Output the [X, Y] coordinate of the center of the cell containing the given text.  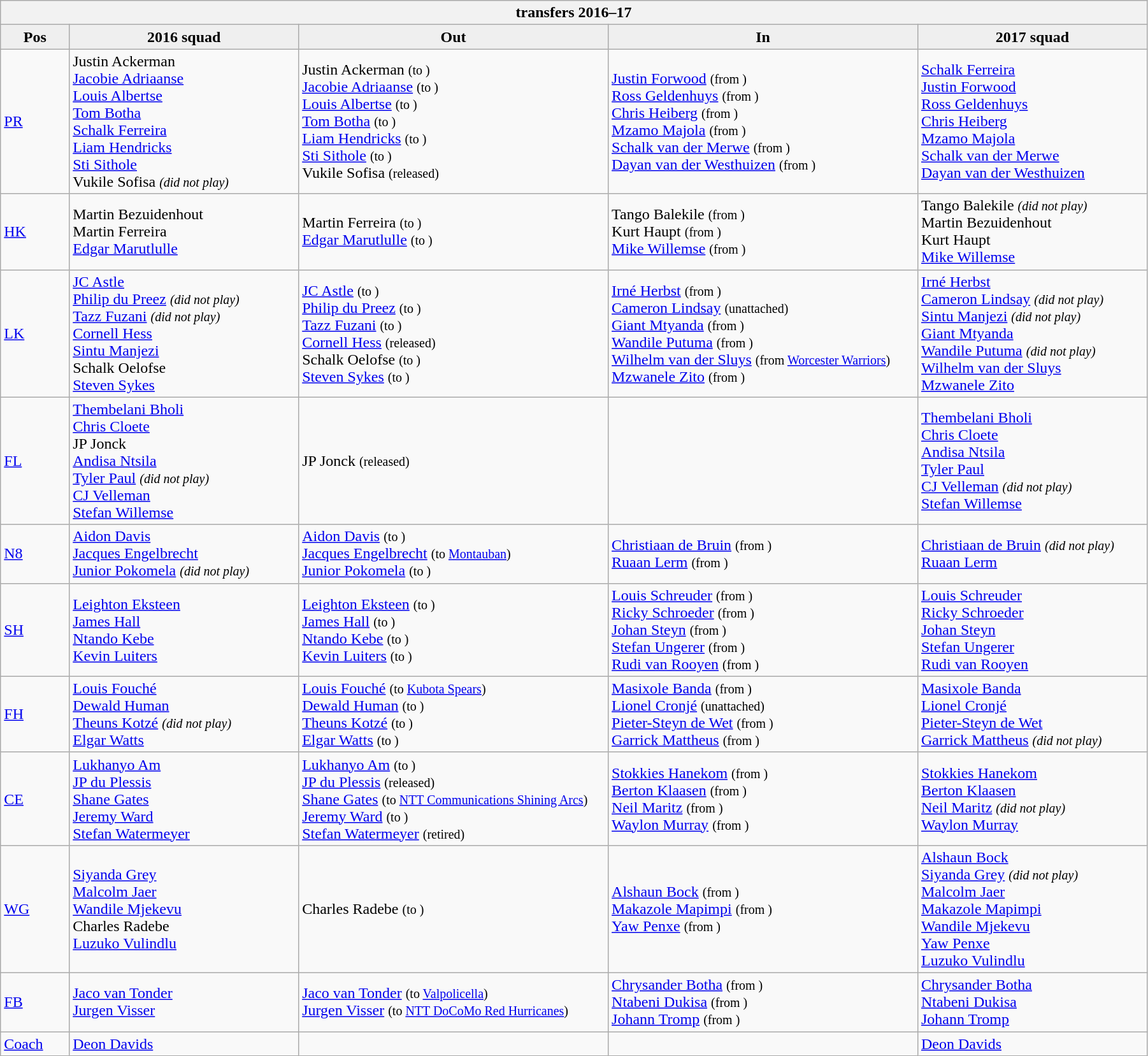
Pos [35, 37]
Jaco van Tonder Jurgen Visser [184, 1002]
Coach [35, 1043]
Chrysander Botha (from ) Ntabeni Dukisa (from ) Johann Tromp (from ) [763, 1002]
JC Astle Philip du Preez (did not play) Tazz Fuzani (did not play) Cornell Hess Sintu Manjezi Schalk Oelofse Steven Sykes [184, 333]
Jaco van Tonder (to Valpolicella) Jurgen Visser (to NTT DoCoMo Red Hurricanes) [454, 1002]
N8 [35, 554]
WG [35, 909]
Tango Balekile (did not play) Martin Bezuidenhout Kurt Haupt Mike Willemse [1032, 232]
Leighton Eksteen (to ) James Hall (to ) Ntando Kebe (to ) Kevin Luiters (to ) [454, 630]
Thembelani Bholi Chris Cloete JP Jonck Andisa Ntsila Tyler Paul (did not play) CJ Velleman Stefan Willemse [184, 461]
Tango Balekile (from ) Kurt Haupt (from ) Mike Willemse (from ) [763, 232]
Louis Schreuder Ricky Schroeder Johan Steyn Stefan Ungerer Rudi van Rooyen [1032, 630]
Justin Ackerman Jacobie Adriaanse Louis Albertse Tom Botha Schalk Ferreira Liam Hendricks Sti Sithole Vukile Sofisa (did not play) [184, 121]
Christiaan de Bruin (from ) Ruaan Lerm (from ) [763, 554]
Siyanda Grey Malcolm Jaer Wandile Mjekevu Charles Radebe Luzuko Vulindlu [184, 909]
Aidon Davis Jacques Engelbrecht Junior Pokomela (did not play) [184, 554]
PR [35, 121]
Masixole Banda (from ) Lionel Cronjé (unattached) Pieter-Steyn de Wet (from ) Garrick Mattheus (from ) [763, 714]
In [763, 37]
FB [35, 1002]
Chrysander Botha Ntabeni Dukisa Johann Tromp [1032, 1002]
Out [454, 37]
LK [35, 333]
FH [35, 714]
CE [35, 799]
FL [35, 461]
2016 squad [184, 37]
Alshaun Bock Siyanda Grey (did not play) Malcolm Jaer Makazole Mapimpi Wandile Mjekevu Yaw Penxe Luzuko Vulindlu [1032, 909]
Stokkies Hanekom Berton Klaasen Neil Maritz (did not play) Waylon Murray [1032, 799]
Louis Schreuder (from ) Ricky Schroeder (from ) Johan Steyn (from ) Stefan Ungerer (from ) Rudi van Rooyen (from ) [763, 630]
HK [35, 232]
Masixole Banda Lionel Cronjé Pieter-Steyn de Wet Garrick Mattheus (did not play) [1032, 714]
JP Jonck (released) [454, 461]
Martin Ferreira (to ) Edgar Marutlulle (to ) [454, 232]
Lukhanyo Am (to ) JP du Plessis (released) Shane Gates (to NTT Communications Shining Arcs) Jeremy Ward (to ) Stefan Watermeyer (retired) [454, 799]
Louis Fouché (to Kubota Spears) Dewald Human (to ) Theuns Kotzé (to ) Elgar Watts (to ) [454, 714]
Louis Fouché Dewald Human Theuns Kotzé (did not play) Elgar Watts [184, 714]
Justin Ackerman (to ) Jacobie Adriaanse (to ) Louis Albertse (to ) Tom Botha (to ) Liam Hendricks (to ) Sti Sithole (to ) Vukile Sofisa (released) [454, 121]
Leighton Eksteen James Hall Ntando Kebe Kevin Luiters [184, 630]
Aidon Davis (to ) Jacques Engelbrecht (to Montauban) Junior Pokomela (to ) [454, 554]
transfers 2016–17 [574, 13]
Alshaun Bock (from ) Makazole Mapimpi (from ) Yaw Penxe (from ) [763, 909]
Christiaan de Bruin (did not play) Ruaan Lerm [1032, 554]
Thembelani Bholi Chris Cloete Andisa Ntsila Tyler Paul CJ Velleman (did not play) Stefan Willemse [1032, 461]
2017 squad [1032, 37]
SH [35, 630]
Charles Radebe (to ) [454, 909]
JC Astle (to ) Philip du Preez (to ) Tazz Fuzani (to ) Cornell Hess (released) Schalk Oelofse (to ) Steven Sykes (to ) [454, 333]
Martin Bezuidenhout Martin Ferreira Edgar Marutlulle [184, 232]
Schalk Ferreira Justin Forwood Ross Geldenhuys Chris Heiberg Mzamo Majola Schalk van der Merwe Dayan van der Westhuizen [1032, 121]
Stokkies Hanekom (from ) Berton Klaasen (from ) Neil Maritz (from ) Waylon Murray (from ) [763, 799]
Lukhanyo Am JP du Plessis Shane Gates Jeremy Ward Stefan Watermeyer [184, 799]
